From the cell containing the given text, extract its center point as (x, y) coordinate. 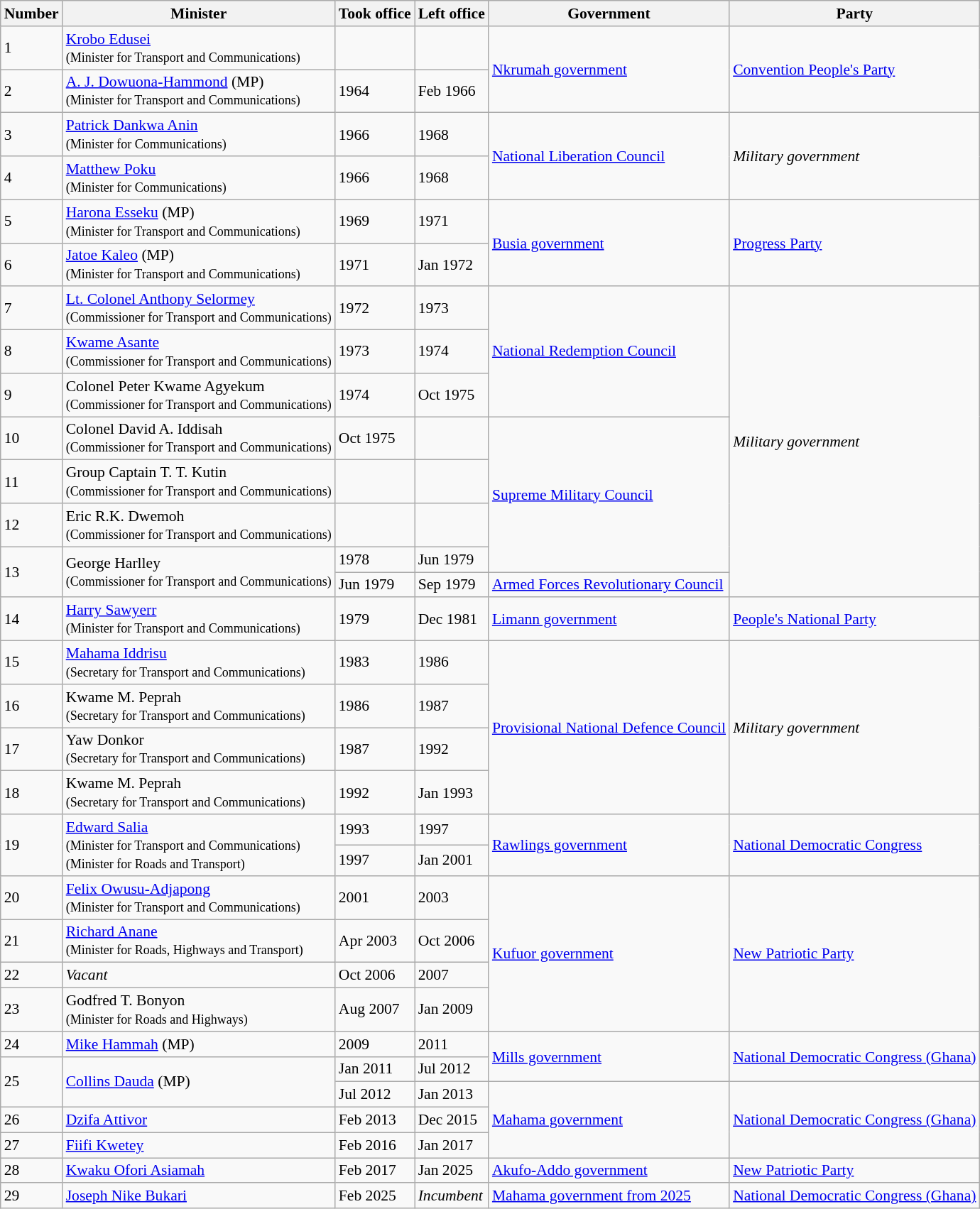
Mills government (609, 1056)
Aug 2007 (375, 1010)
Richard Anane(Minister for Roads, Highways and Transport) (199, 941)
Supreme Military Council (609, 494)
Akufo-Addo government (609, 1171)
14 (31, 619)
Number (31, 13)
1983 (375, 663)
Harona Esseku (MP)(Minister for Transport and Communications) (199, 221)
6 (31, 264)
Kwaku Ofori Asiamah (199, 1171)
Colonel Peter Kwame Agyekum(Commissioner for Transport and Communications) (199, 395)
Feb 1966 (452, 91)
Feb 2016 (375, 1145)
Feb 2025 (375, 1196)
Party (854, 13)
Jatoe Kaleo (MP)(Minister for Transport and Communications) (199, 264)
Took office (375, 13)
Jan 2009 (452, 1010)
Godfred T. Bonyon(Minister for Roads and Highways) (199, 1010)
National Redemption Council (609, 352)
Vacant (199, 975)
Progress Party (854, 243)
Incumbent (452, 1196)
17 (31, 750)
4 (31, 177)
Mike Hammah (MP) (199, 1044)
1972 (375, 308)
Krobo Edusei(Minister for Transport and Communications) (199, 48)
Nkrumah government (609, 70)
Fiifi Kwetey (199, 1145)
2003 (452, 897)
29 (31, 1196)
Jan 2001 (452, 860)
National Liberation Council (609, 156)
11 (31, 481)
Jan 2025 (452, 1171)
Collins Dauda (MP) (199, 1082)
Joseph Nike Bukari (199, 1196)
Harry Sawyerr(Minister for Transport and Communications) (199, 619)
8 (31, 352)
3 (31, 135)
Convention People's Party (854, 70)
15 (31, 663)
Sep 1979 (452, 585)
25 (31, 1082)
Mahama Iddrisu(Secretary for Transport and Communications) (199, 663)
Provisional National Defence Council (609, 728)
Jan 1972 (452, 264)
Colonel David A. Iddisah(Commissioner for Transport and Communications) (199, 439)
Kufuor government (609, 954)
26 (31, 1120)
George Harlley(Commissioner for Transport and Communications) (199, 572)
Left office (452, 13)
2001 (375, 897)
Government (609, 13)
23 (31, 1010)
22 (31, 975)
Armed Forces Revolutionary Council (609, 585)
1993 (375, 829)
18 (31, 792)
2007 (452, 975)
10 (31, 439)
Eric R.K. Dwemoh(Commissioner for Transport and Communications) (199, 525)
Busia government (609, 243)
Lt. Colonel Anthony Selormey(Commissioner for Transport and Communications) (199, 308)
19 (31, 845)
1978 (375, 559)
Group Captain T. T. Kutin(Commissioner for Transport and Communications) (199, 481)
16 (31, 706)
2009 (375, 1044)
2 (31, 91)
Feb 2017 (375, 1171)
2011 (452, 1044)
24 (31, 1044)
1979 (375, 619)
Patrick Dankwa Anin(Minister for Communications) (199, 135)
12 (31, 525)
Felix Owusu-Adjapong(Minister for Transport and Communications) (199, 897)
9 (31, 395)
Mahama government (609, 1120)
National Democratic Congress (854, 845)
20 (31, 897)
Minister (199, 13)
7 (31, 308)
Dec 2015 (452, 1120)
Jan 2017 (452, 1145)
Limann government (609, 619)
21 (31, 941)
Apr 2003 (375, 941)
1 (31, 48)
Yaw Donkor(Secretary for Transport and Communications) (199, 750)
Mahama government from 2025 (609, 1196)
13 (31, 572)
People's National Party (854, 619)
Kwame Asante(Commissioner for Transport and Communications) (199, 352)
5 (31, 221)
Jan 1993 (452, 792)
Matthew Poku(Minister for Communications) (199, 177)
27 (31, 1145)
A. J. Dowuona-Hammond (MP)(Minister for Transport and Communications) (199, 91)
Dec 1981 (452, 619)
28 (31, 1171)
Feb 2013 (375, 1120)
1964 (375, 91)
Jan 2013 (452, 1095)
Jan 2011 (375, 1069)
Rawlings government (609, 845)
Edward Salia(Minister for Transport and Communications)(Minister for Roads and Transport) (199, 845)
Dzifa Attivor (199, 1120)
1969 (375, 221)
